For the text-containing cell, return its midpoint in (x, y) coordinate format. 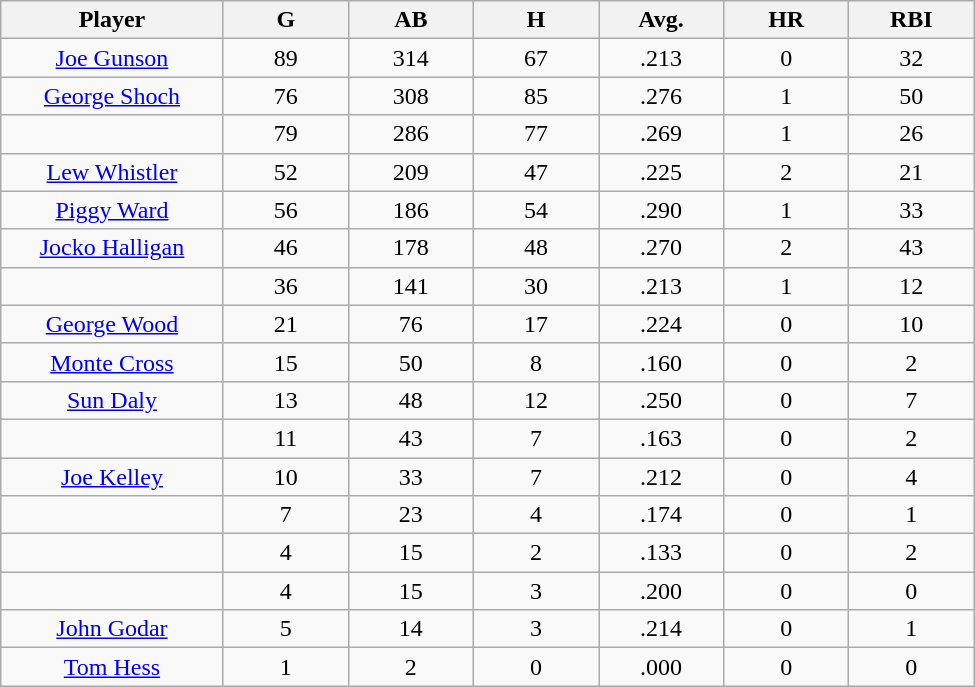
32 (912, 58)
52 (286, 172)
26 (912, 134)
46 (286, 248)
.270 (660, 248)
209 (410, 172)
AB (410, 20)
George Shoch (112, 96)
141 (410, 286)
36 (286, 286)
85 (536, 96)
HR (786, 20)
54 (536, 210)
Sun Daly (112, 400)
89 (286, 58)
8 (536, 362)
56 (286, 210)
.290 (660, 210)
286 (410, 134)
77 (536, 134)
.200 (660, 591)
17 (536, 324)
.276 (660, 96)
14 (410, 629)
79 (286, 134)
Player (112, 20)
178 (410, 248)
.224 (660, 324)
H (536, 20)
.174 (660, 515)
23 (410, 515)
314 (410, 58)
5 (286, 629)
11 (286, 438)
186 (410, 210)
Monte Cross (112, 362)
Lew Whistler (112, 172)
.225 (660, 172)
G (286, 20)
.160 (660, 362)
.000 (660, 667)
.250 (660, 400)
John Godar (112, 629)
67 (536, 58)
47 (536, 172)
30 (536, 286)
Joe Kelley (112, 477)
.269 (660, 134)
Piggy Ward (112, 210)
Jocko Halligan (112, 248)
RBI (912, 20)
.212 (660, 477)
Avg. (660, 20)
13 (286, 400)
Tom Hess (112, 667)
Joe Gunson (112, 58)
308 (410, 96)
.163 (660, 438)
George Wood (112, 324)
.214 (660, 629)
.133 (660, 553)
